Determine the [X, Y] coordinate at the center of the cell enclosing the given text.  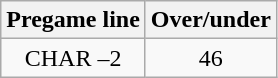
Pregame line [74, 20]
CHAR –2 [74, 58]
46 [210, 58]
Over/under [210, 20]
